Capture the cell that displays the provided text and extract its (x, y) central coordinate. 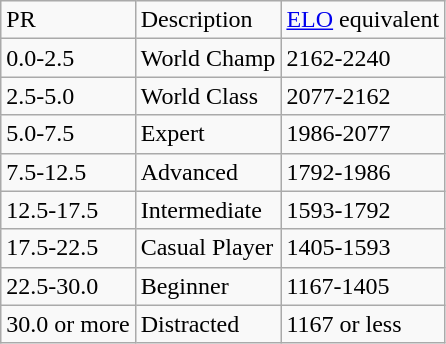
5.0-7.5 (68, 134)
1167-1405 (363, 286)
1986-2077 (363, 134)
Casual Player (208, 248)
2162-2240 (363, 58)
Advanced (208, 172)
0.0-2.5 (68, 58)
7.5-12.5 (68, 172)
World Class (208, 96)
PR (68, 20)
1405-1593 (363, 248)
Intermediate (208, 210)
17.5-22.5 (68, 248)
1792-1986 (363, 172)
World Champ (208, 58)
2077-2162 (363, 96)
Expert (208, 134)
30.0 or more (68, 324)
Beginner (208, 286)
1167 or less (363, 324)
22.5-30.0 (68, 286)
Distracted (208, 324)
12.5-17.5 (68, 210)
2.5-5.0 (68, 96)
1593-1792 (363, 210)
ELO equivalent (363, 20)
Description (208, 20)
